Capture the cell that displays the provided text and extract its [x, y] central coordinate. 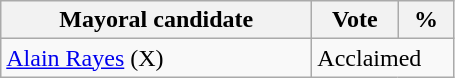
Mayoral candidate [156, 20]
% [426, 20]
Alain Rayes (X) [156, 58]
Acclaimed [383, 58]
Vote [355, 20]
